Capture the cell that displays the provided text and extract its (x, y) central coordinate. 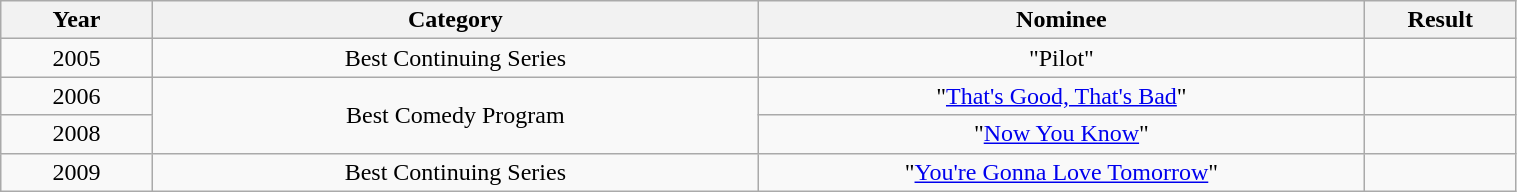
"Pilot" (1061, 58)
"You're Gonna Love Tomorrow" (1061, 172)
2006 (77, 96)
Result (1440, 20)
Year (77, 20)
2009 (77, 172)
Best Comedy Program (455, 115)
"Now You Know" (1061, 134)
Nominee (1061, 20)
2005 (77, 58)
2008 (77, 134)
Category (455, 20)
"That's Good, That's Bad" (1061, 96)
